Capture the cell that displays the provided text and extract its (x, y) central coordinate. 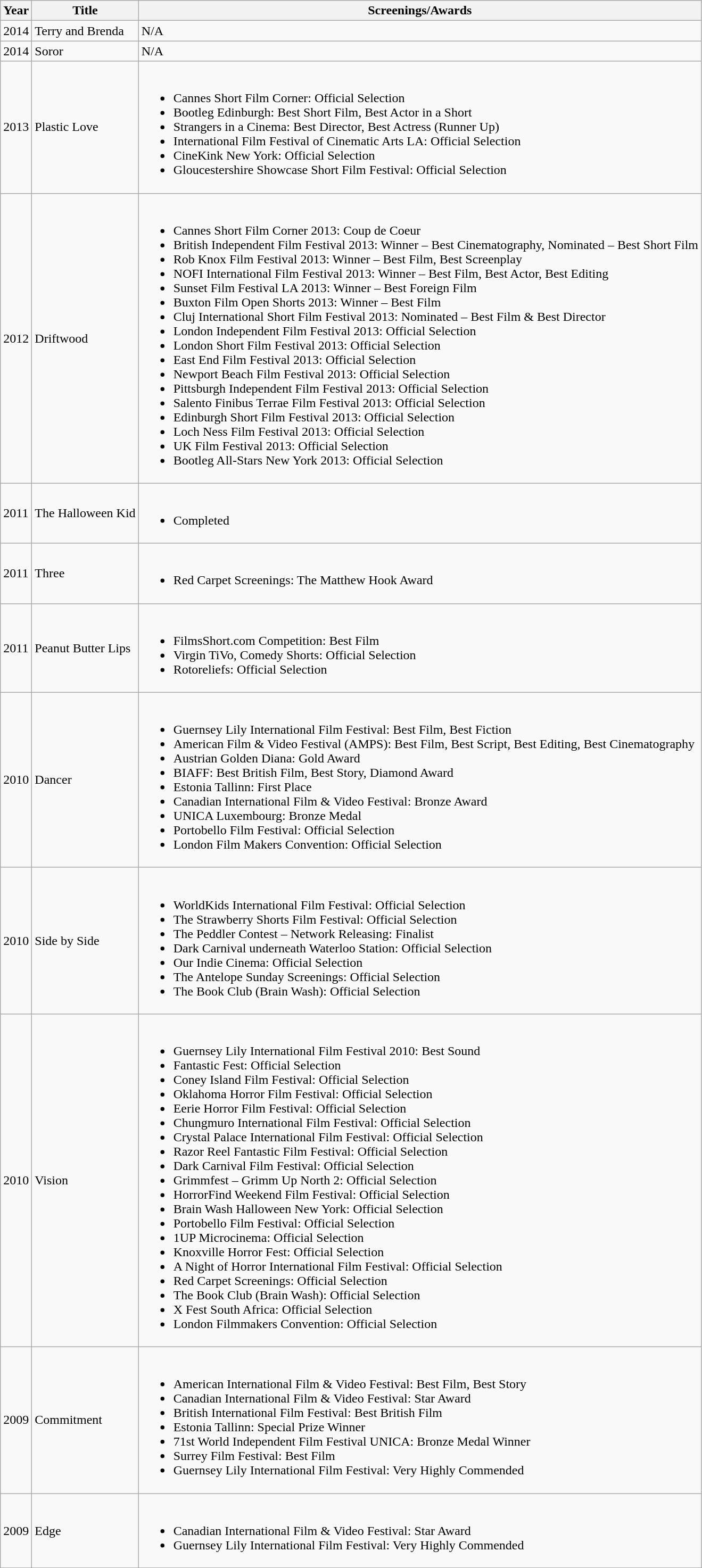
Soror (85, 51)
The Halloween Kid (85, 513)
Screenings/Awards (419, 11)
Side by Side (85, 941)
Canadian International Film & Video Festival: Star AwardGuernsey Lily International Film Festival: Very Highly Commended (419, 1530)
Terry and Brenda (85, 31)
2013 (16, 127)
Title (85, 11)
Plastic Love (85, 127)
Three (85, 574)
Vision (85, 1180)
Peanut Butter Lips (85, 648)
Completed (419, 513)
Red Carpet Screenings: The Matthew Hook Award (419, 574)
Commitment (85, 1420)
Dancer (85, 780)
Edge (85, 1530)
Year (16, 11)
2012 (16, 338)
FilmsShort.com Competition: Best FilmVirgin TiVo, Comedy Shorts: Official SelectionRotoreliefs: Official Selection (419, 648)
Driftwood (85, 338)
